Determine the (X, Y) coordinate at the center of the cell enclosing the given text.  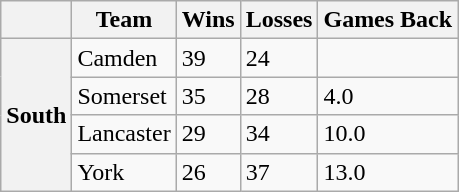
4.0 (388, 96)
28 (279, 96)
24 (279, 58)
26 (208, 172)
South (36, 115)
Losses (279, 20)
Team (124, 20)
35 (208, 96)
Somerset (124, 96)
Wins (208, 20)
York (124, 172)
29 (208, 134)
39 (208, 58)
Lancaster (124, 134)
37 (279, 172)
10.0 (388, 134)
Camden (124, 58)
13.0 (388, 172)
34 (279, 134)
Games Back (388, 20)
